Determine the [x, y] coordinate at the center of the cell enclosing the given text.  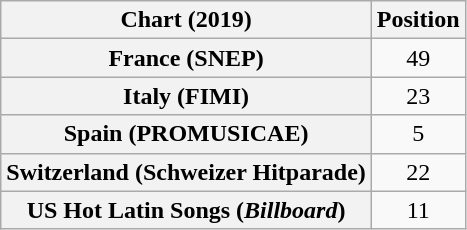
23 [418, 96]
France (SNEP) [186, 58]
Italy (FIMI) [186, 96]
US Hot Latin Songs (Billboard) [186, 210]
22 [418, 172]
49 [418, 58]
11 [418, 210]
Chart (2019) [186, 20]
Switzerland (Schweizer Hitparade) [186, 172]
5 [418, 134]
Position [418, 20]
Spain (PROMUSICAE) [186, 134]
